Extract the [x, y] coordinate from the center of the cell holding the provided text.  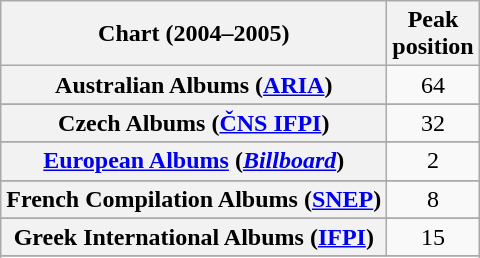
15 [433, 237]
Greek International Albums (IFPI) [194, 237]
32 [433, 123]
Peakposition [433, 34]
European Albums (Billboard) [194, 161]
8 [433, 199]
64 [433, 85]
2 [433, 161]
Chart (2004–2005) [194, 34]
Czech Albums (ČNS IFPI) [194, 123]
French Compilation Albums (SNEP) [194, 199]
Australian Albums (ARIA) [194, 85]
